Detect which cell encompasses the target text, then output its [x, y] center coordinate. 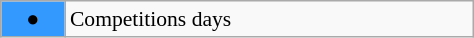
Competitions days [269, 19]
● [33, 19]
